Find where the given text appears and provide that cell's center as [X, Y] coordinate. 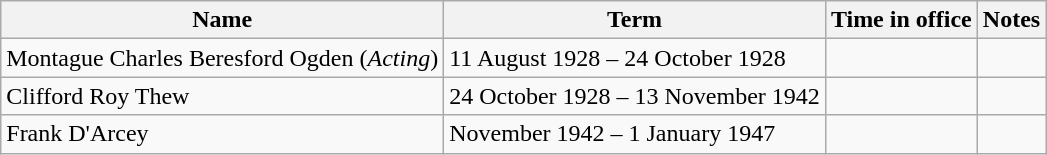
Notes [1011, 20]
Name [222, 20]
November 1942 – 1 January 1947 [635, 134]
Montague Charles Beresford Ogden (Acting) [222, 58]
11 August 1928 – 24 October 1928 [635, 58]
Time in office [901, 20]
Frank D'Arcey [222, 134]
24 October 1928 – 13 November 1942 [635, 96]
Clifford Roy Thew [222, 96]
Term [635, 20]
